Detect which cell encompasses the target text, then output its [x, y] center coordinate. 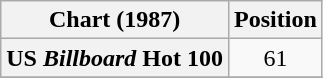
US Billboard Hot 100 [115, 58]
Chart (1987) [115, 20]
61 [276, 58]
Position [276, 20]
